Determine the [X, Y] coordinate at the center of the cell enclosing the given text.  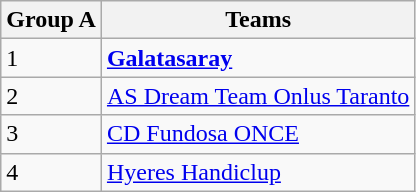
2 [52, 96]
3 [52, 134]
4 [52, 172]
Group A [52, 20]
1 [52, 58]
CD Fundosa ONCE [258, 134]
Galatasaray [258, 58]
Teams [258, 20]
AS Dream Team Onlus Taranto [258, 96]
Hyeres Handiclup [258, 172]
